For the text-containing cell, return its midpoint in [x, y] coordinate format. 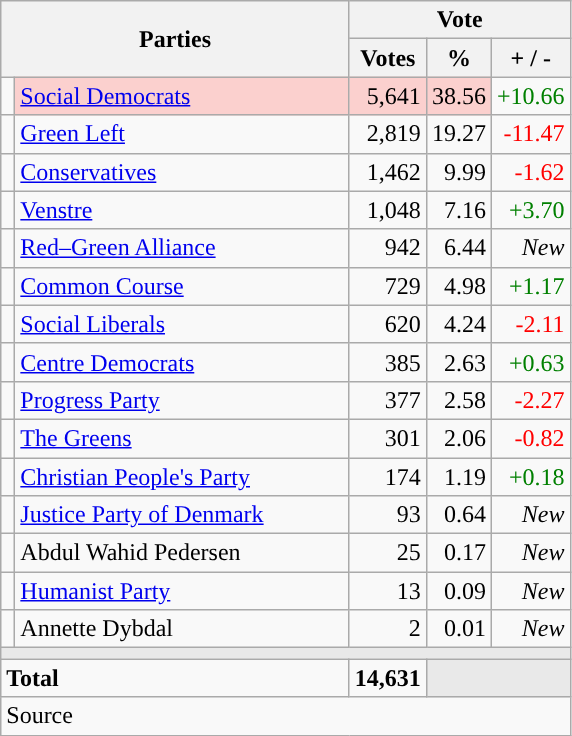
Common Course [182, 286]
942 [388, 248]
2.63 [458, 362]
7.16 [458, 210]
38.56 [458, 96]
Total [176, 678]
25 [388, 553]
5,641 [388, 96]
19.27 [458, 134]
0.64 [458, 515]
1,048 [388, 210]
Votes [388, 58]
Humanist Party [182, 591]
Red–Green Alliance [182, 248]
93 [388, 515]
729 [388, 286]
Social Liberals [182, 324]
The Greens [182, 438]
Vote [460, 20]
-2.11 [530, 324]
385 [388, 362]
Conservatives [182, 172]
0.17 [458, 553]
620 [388, 324]
Annette Dybdal [182, 629]
+1.17 [530, 286]
0.09 [458, 591]
Source [286, 716]
1.19 [458, 477]
2.06 [458, 438]
+3.70 [530, 210]
377 [388, 400]
Christian People's Party [182, 477]
-1.62 [530, 172]
Parties [176, 39]
-11.47 [530, 134]
9.99 [458, 172]
2 [388, 629]
Justice Party of Denmark [182, 515]
Venstre [182, 210]
0.01 [458, 629]
1,462 [388, 172]
+0.18 [530, 477]
Green Left [182, 134]
+10.66 [530, 96]
4.24 [458, 324]
6.44 [458, 248]
2.58 [458, 400]
Progress Party [182, 400]
-0.82 [530, 438]
+0.63 [530, 362]
+ / - [530, 58]
13 [388, 591]
4.98 [458, 286]
301 [388, 438]
Abdul Wahid Pedersen [182, 553]
-2.27 [530, 400]
Social Democrats [182, 96]
% [458, 58]
14,631 [388, 678]
174 [388, 477]
2,819 [388, 134]
Centre Democrats [182, 362]
